Find where the given text appears and provide that cell's center as [x, y] coordinate. 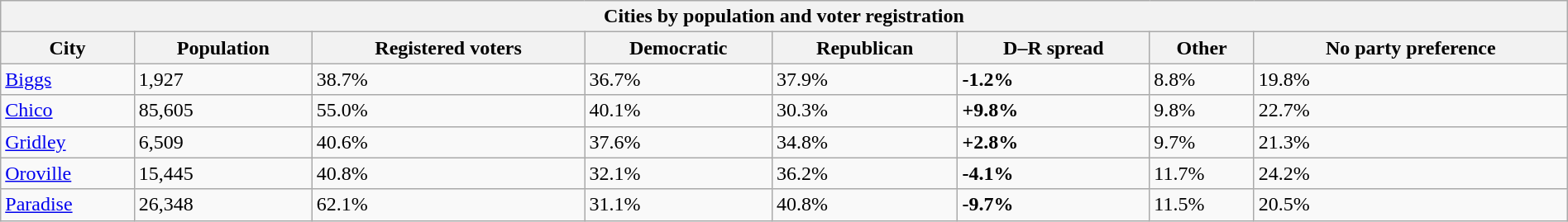
19.8% [1411, 79]
38.7% [448, 79]
15,445 [223, 173]
Cities by population and voter registration [784, 17]
Biggs [68, 79]
62.1% [448, 205]
Paradise [68, 205]
20.5% [1411, 205]
30.3% [864, 111]
City [68, 48]
22.7% [1411, 111]
37.6% [678, 142]
-1.2% [1054, 79]
Registered voters [448, 48]
Republican [864, 48]
40.6% [448, 142]
36.7% [678, 79]
85,605 [223, 111]
55.0% [448, 111]
Oroville [68, 173]
No party preference [1411, 48]
1,927 [223, 79]
32.1% [678, 173]
Other [1202, 48]
11.7% [1202, 173]
8.8% [1202, 79]
24.2% [1411, 173]
11.5% [1202, 205]
26,348 [223, 205]
9.8% [1202, 111]
Population [223, 48]
+2.8% [1054, 142]
21.3% [1411, 142]
Gridley [68, 142]
6,509 [223, 142]
+9.8% [1054, 111]
Chico [68, 111]
D–R spread [1054, 48]
Democratic [678, 48]
36.2% [864, 173]
-4.1% [1054, 173]
31.1% [678, 205]
37.9% [864, 79]
40.1% [678, 111]
9.7% [1202, 142]
34.8% [864, 142]
-9.7% [1054, 205]
